Determine the [x, y] coordinate at the center of the cell enclosing the given text.  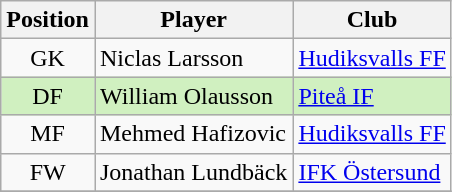
GK [48, 58]
IFK Östersund [372, 172]
DF [48, 96]
Club [372, 20]
MF [48, 134]
Position [48, 20]
Player [193, 20]
Jonathan Lundbäck [193, 172]
Mehmed Hafizovic [193, 134]
Niclas Larsson [193, 58]
Piteå IF [372, 96]
FW [48, 172]
William Olausson [193, 96]
